Determine the [X, Y] coordinate at the center of the cell enclosing the given text.  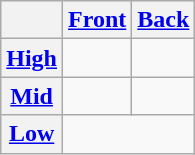
Mid [32, 96]
Back [164, 20]
Front [98, 20]
High [32, 58]
Low [32, 134]
